Locate the cell with the specified text and output its (X, Y) center coordinate. 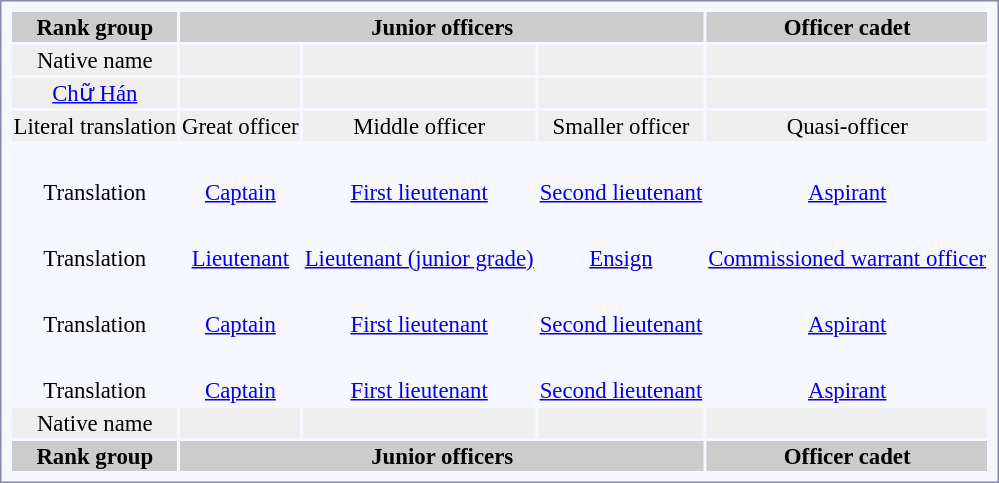
Lieutenant (241, 258)
Middle officer (419, 126)
Chữ Hán (95, 93)
Quasi-officer (848, 126)
Literal translation (95, 126)
Great officer (241, 126)
Lieutenant (junior grade) (419, 258)
Commissioned warrant officer (848, 258)
Smaller officer (621, 126)
Ensign (621, 258)
